Scan for the cell matching the given text and deliver its [x, y] coordinate at center. 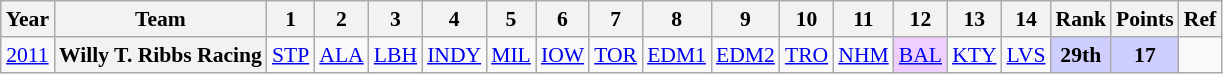
1 [290, 19]
7 [616, 19]
12 [920, 19]
TOR [616, 55]
3 [396, 19]
8 [676, 19]
4 [454, 19]
17 [1145, 55]
6 [562, 19]
Ref [1200, 19]
STP [290, 55]
Team [160, 19]
IOW [562, 55]
5 [511, 19]
Points [1145, 19]
29th [1080, 55]
EDM1 [676, 55]
LVS [1026, 55]
Year [28, 19]
EDM2 [746, 55]
Rank [1080, 19]
LBH [396, 55]
ALA [341, 55]
NHM [864, 55]
MIL [511, 55]
9 [746, 19]
2011 [28, 55]
2 [341, 19]
13 [974, 19]
BAL [920, 55]
KTY [974, 55]
Willy T. Ribbs Racing [160, 55]
10 [806, 19]
11 [864, 19]
14 [1026, 19]
TRO [806, 55]
INDY [454, 55]
